For the text-containing cell, return its midpoint in [x, y] coordinate format. 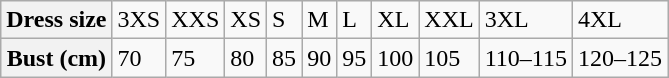
XS [246, 20]
70 [139, 58]
4XL [620, 20]
M [320, 20]
XL [396, 20]
L [354, 20]
S [284, 20]
90 [320, 58]
XXL [449, 20]
95 [354, 58]
75 [196, 58]
80 [246, 58]
XXS [196, 20]
85 [284, 58]
Dress size [56, 20]
110–115 [526, 58]
3XL [526, 20]
3XS [139, 20]
120–125 [620, 58]
105 [449, 58]
100 [396, 58]
Bust (cm) [56, 58]
